Pinpoint the cell where the given text exists, returning its [X, Y] midpoint coordinate. 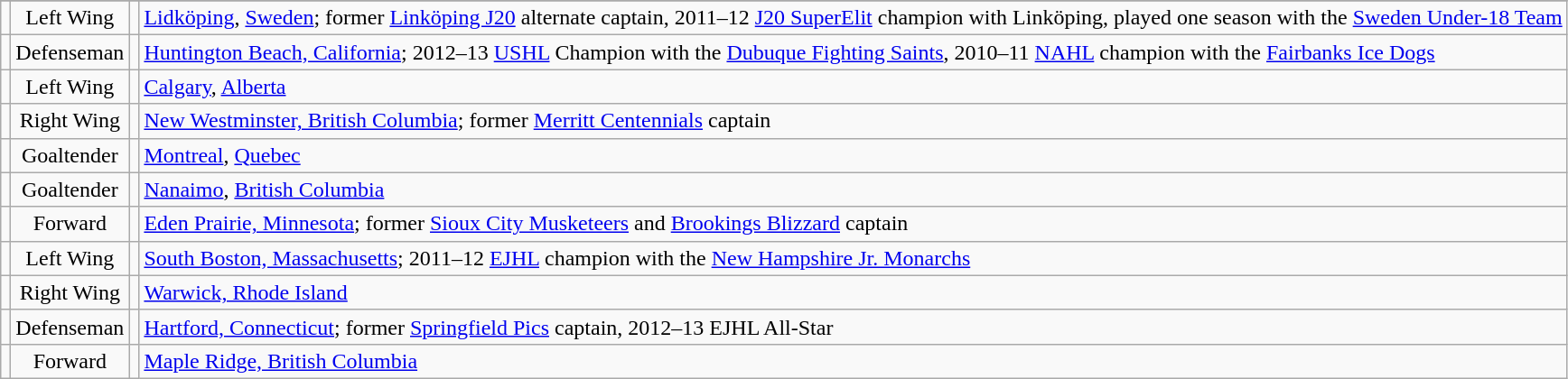
New Westminster, British Columbia; former Merritt Centennials captain [853, 121]
Montreal, Quebec [853, 155]
Calgary, Alberta [853, 87]
Maple Ridge, British Columbia [853, 361]
Warwick, Rhode Island [853, 292]
Nanaimo, British Columbia [853, 189]
Eden Prairie, Minnesota; former Sioux City Musketeers and Brookings Blizzard captain [853, 224]
Hartford, Connecticut; former Springfield Pics captain, 2012–13 EJHL All-Star [853, 327]
South Boston, Massachusetts; 2011–12 EJHL champion with the New Hampshire Jr. Monarchs [853, 258]
Huntington Beach, California; 2012–13 USHL Champion with the Dubuque Fighting Saints, 2010–11 NAHL champion with the Fairbanks Ice Dogs [853, 52]
